Provide the (X, Y) coordinate of the cell's center where the given text is located.  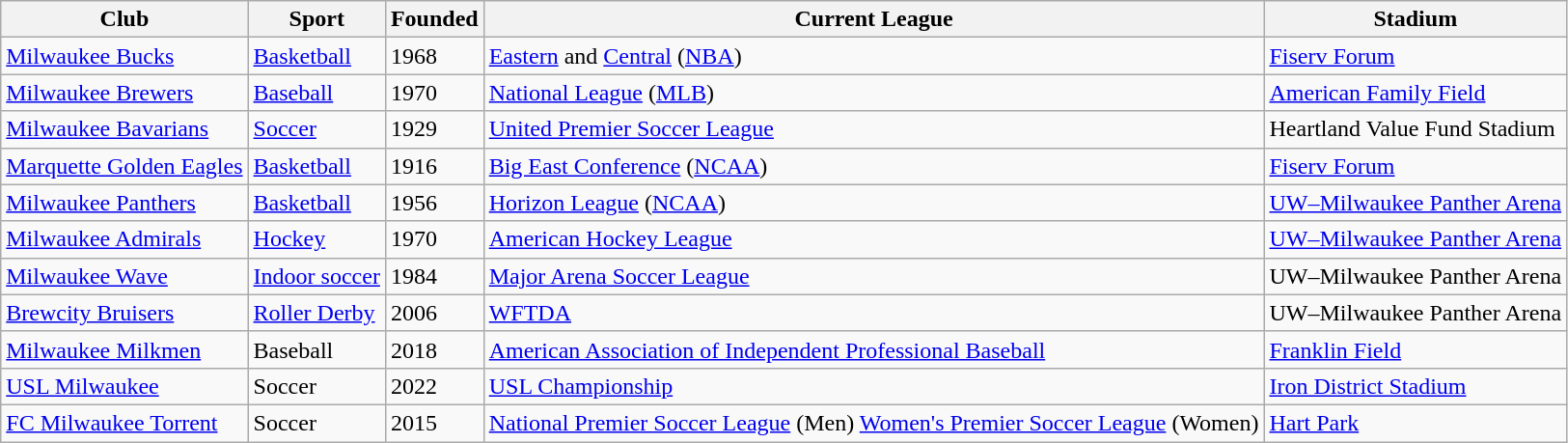
FC Milwaukee Torrent (124, 423)
1984 (434, 276)
Hockey (316, 239)
Milwaukee Bucks (124, 56)
Horizon League (NCAA) (874, 203)
Franklin Field (1416, 349)
Sport (316, 19)
USL Championship (874, 386)
Stadium (1416, 19)
Big East Conference (NCAA) (874, 166)
1916 (434, 166)
Marquette Golden Eagles (124, 166)
American Family Field (1416, 93)
Milwaukee Wave (124, 276)
USL Milwaukee (124, 386)
Milwaukee Brewers (124, 93)
Major Arena Soccer League (874, 276)
National Premier Soccer League (Men) Women's Premier Soccer League (Women) (874, 423)
Roller Derby (316, 313)
Eastern and Central (NBA) (874, 56)
American Hockey League (874, 239)
2018 (434, 349)
Club (124, 19)
Current League (874, 19)
Milwaukee Bavarians (124, 129)
1929 (434, 129)
1968 (434, 56)
Hart Park (1416, 423)
Founded (434, 19)
Heartland Value Fund Stadium (1416, 129)
Milwaukee Admirals (124, 239)
Indoor soccer (316, 276)
United Premier Soccer League (874, 129)
American Association of Independent Professional Baseball (874, 349)
1956 (434, 203)
Milwaukee Panthers (124, 203)
Iron District Stadium (1416, 386)
WFTDA (874, 313)
Brewcity Bruisers (124, 313)
2022 (434, 386)
National League (MLB) (874, 93)
Milwaukee Milkmen (124, 349)
2006 (434, 313)
2015 (434, 423)
